Find where the given text appears and provide that cell's center as [x, y] coordinate. 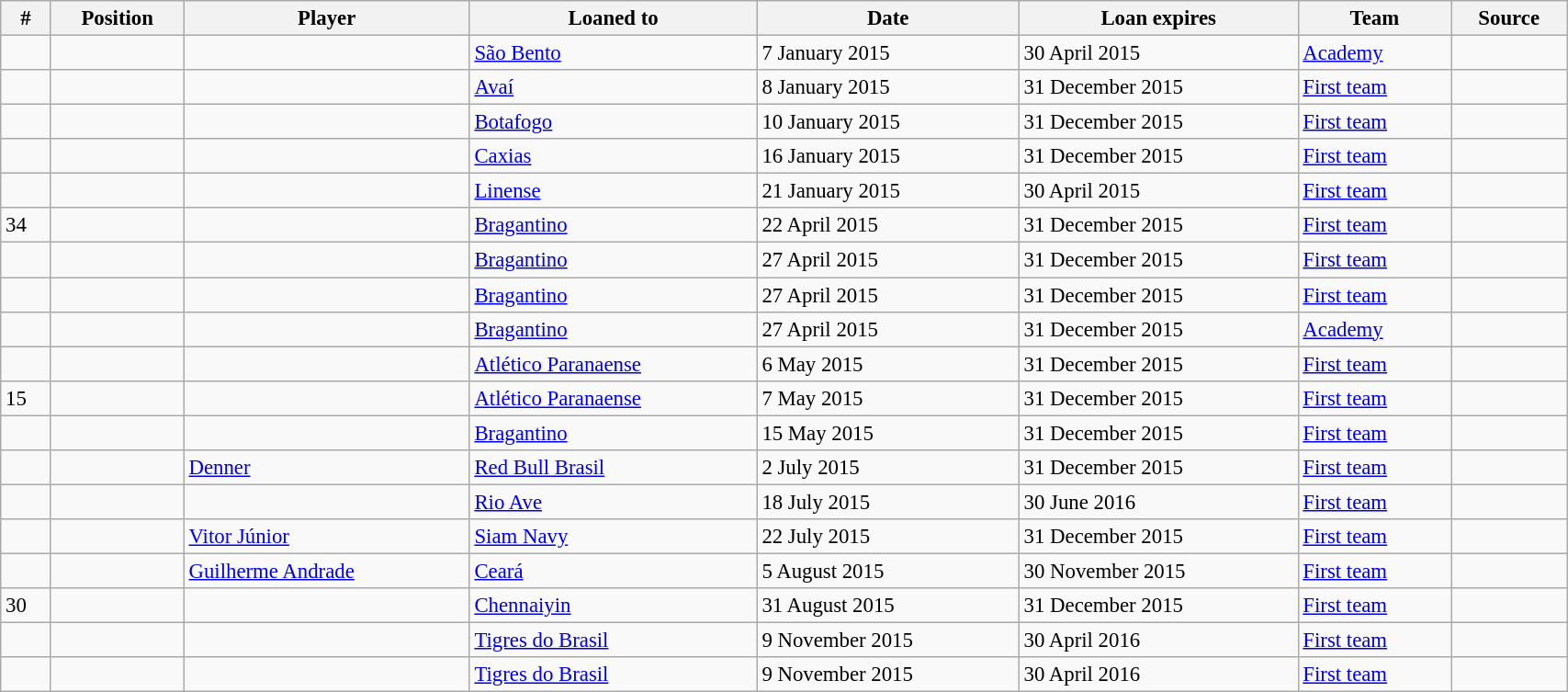
Avaí [614, 87]
30 [26, 606]
7 January 2015 [887, 53]
Botafogo [614, 122]
31 August 2015 [887, 606]
Date [887, 18]
Loaned to [614, 18]
Red Bull Brasil [614, 468]
7 May 2015 [887, 398]
São Bento [614, 53]
Guilherme Andrade [327, 571]
21 January 2015 [887, 191]
15 [26, 398]
2 July 2015 [887, 468]
Caxias [614, 156]
Team [1374, 18]
Loan expires [1158, 18]
Denner [327, 468]
34 [26, 225]
8 January 2015 [887, 87]
16 January 2015 [887, 156]
# [26, 18]
18 July 2015 [887, 502]
Source [1509, 18]
6 May 2015 [887, 364]
15 May 2015 [887, 433]
Siam Navy [614, 537]
22 April 2015 [887, 225]
30 June 2016 [1158, 502]
22 July 2015 [887, 537]
Vitor Júnior [327, 537]
Rio Ave [614, 502]
Chennaiyin [614, 606]
Player [327, 18]
10 January 2015 [887, 122]
Position [118, 18]
Ceará [614, 571]
5 August 2015 [887, 571]
30 November 2015 [1158, 571]
Linense [614, 191]
